For the text-containing cell, return its midpoint in (X, Y) coordinate format. 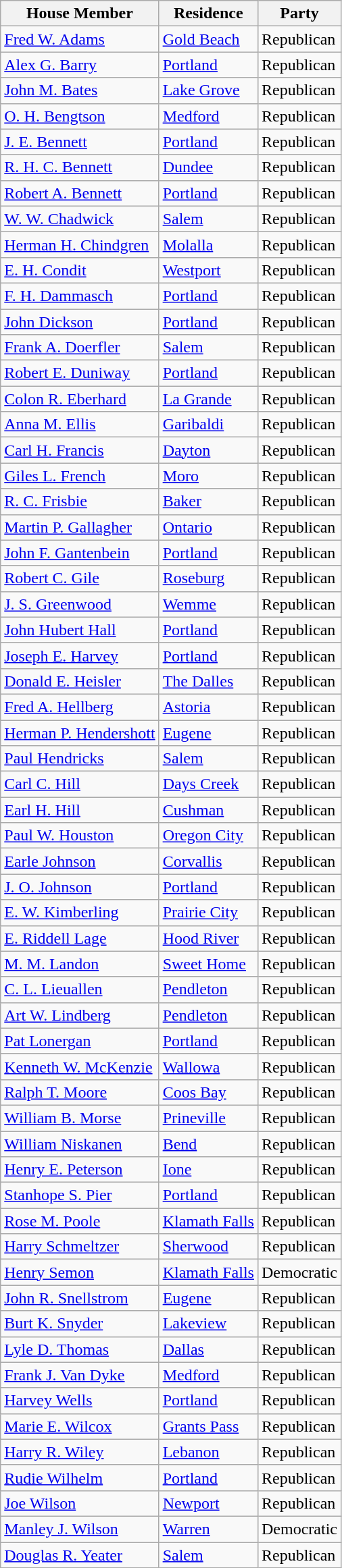
Hood River (208, 938)
Sherwood (208, 1247)
The Dalles (208, 681)
Earl H. Hill (80, 810)
Donald E. Heisler (80, 681)
Coos Bay (208, 1092)
Bend (208, 1144)
Art W. Lindberg (80, 1015)
Harvey Wells (80, 1401)
Fred A. Hellberg (80, 707)
William Niskanen (80, 1144)
Astoria (208, 707)
Anna M. Ellis (80, 425)
Giles L. French (80, 476)
Dallas (208, 1349)
John R. Snellstrom (80, 1298)
Garibaldi (208, 425)
Residence (208, 13)
M. M. Landon (80, 964)
Pat Lonergan (80, 1041)
Dundee (208, 167)
Party (299, 13)
Lake Grove (208, 90)
O. H. Bengtson (80, 116)
F. H. Dammasch (80, 296)
J. S. Greenwood (80, 604)
Marie E. Wilcox (80, 1426)
Martin P. Gallagher (80, 527)
Douglas R. Yeater (80, 1555)
Paul W. Houston (80, 836)
Newport (208, 1503)
Lakeview (208, 1324)
William B. Morse (80, 1118)
Ione (208, 1170)
La Grande (208, 399)
C. L. Lieuallen (80, 990)
Henry Semon (80, 1272)
Robert E. Duniway (80, 373)
Paul Hendricks (80, 759)
Grants Pass (208, 1426)
John Dickson (80, 322)
E. Riddell Lage (80, 938)
W. W. Chadwick (80, 219)
Henry E. Peterson (80, 1170)
Kenneth W. McKenzie (80, 1066)
John M. Bates (80, 90)
J. E. Bennett (80, 142)
Frank J. Van Dyke (80, 1375)
Alex G. Barry (80, 65)
Ontario (208, 527)
Herman P. Hendershott (80, 732)
R. C. Frisbie (80, 502)
Rose M. Poole (80, 1221)
Wemme (208, 604)
Sweet Home (208, 964)
Manley J. Wilson (80, 1529)
Dayton (208, 450)
John Hubert Hall (80, 630)
Rudie Wilhelm (80, 1478)
Herman H. Chindgren (80, 244)
Carl C. Hill (80, 784)
Harry Schmeltzer (80, 1247)
Joseph E. Harvey (80, 655)
Joe Wilson (80, 1503)
Robert C. Gile (80, 578)
E. H. Condit (80, 270)
Earle Johnson (80, 861)
Corvallis (208, 861)
House Member (80, 13)
Roseburg (208, 578)
Harry R. Wiley (80, 1452)
Lyle D. Thomas (80, 1349)
Oregon City (208, 836)
Ralph T. Moore (80, 1092)
Fred W. Adams (80, 39)
Stanhope S. Pier (80, 1195)
Lebanon (208, 1452)
Cushman (208, 810)
Wallowa (208, 1066)
J. O. Johnson (80, 887)
Carl H. Francis (80, 450)
Warren (208, 1529)
Molalla (208, 244)
Westport (208, 270)
Burt K. Snyder (80, 1324)
Moro (208, 476)
E. W. Kimberling (80, 913)
John F. Gantenbein (80, 553)
Frank A. Doerfler (80, 348)
Days Creek (208, 784)
Prairie City (208, 913)
Prineville (208, 1118)
Robert A. Bennett (80, 193)
R. H. C. Bennett (80, 167)
Colon R. Eberhard (80, 399)
Baker (208, 502)
Gold Beach (208, 39)
